From the cell containing the given text, extract its center point as (x, y) coordinate. 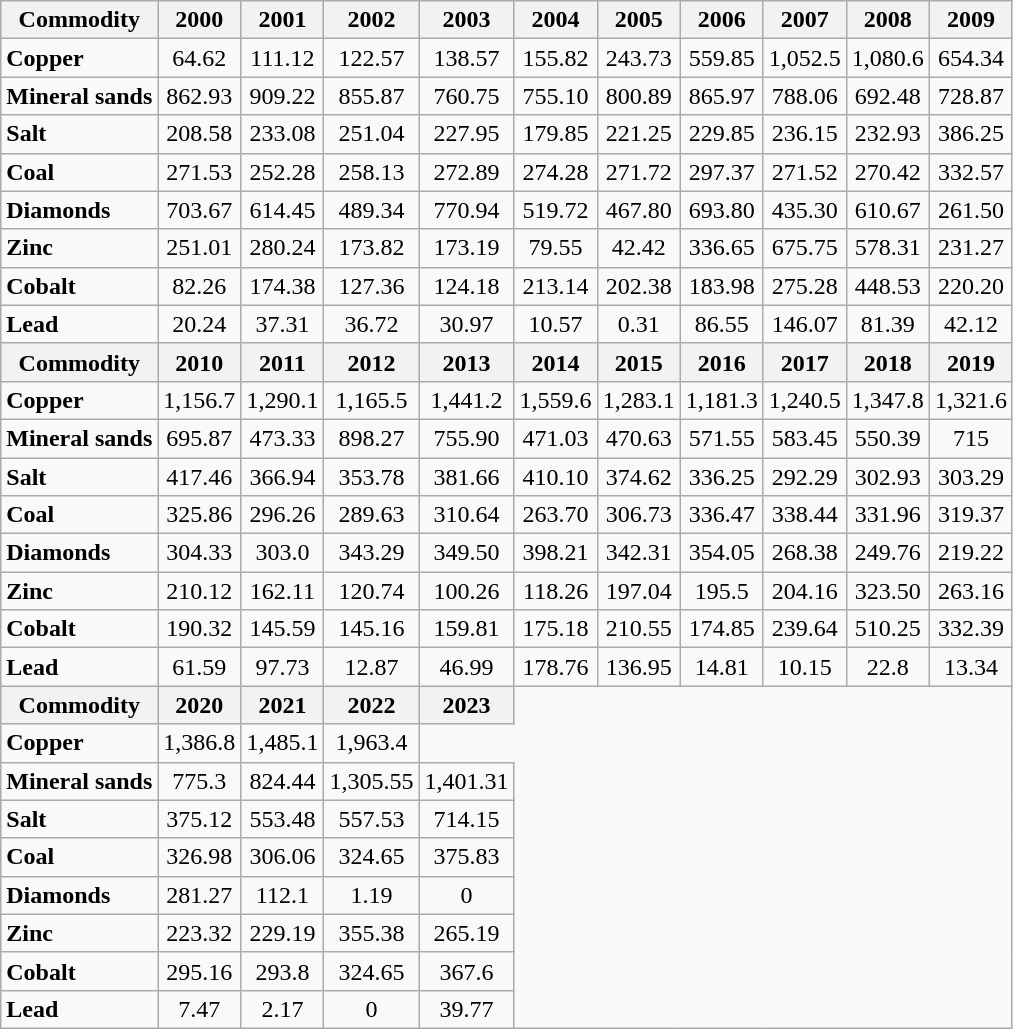
349.50 (466, 553)
326.98 (200, 857)
120.74 (372, 591)
178.76 (556, 667)
692.48 (888, 96)
354.05 (722, 553)
1,240.5 (804, 400)
122.57 (372, 58)
39.77 (466, 1009)
42.12 (970, 324)
271.52 (804, 172)
112.1 (282, 895)
236.15 (804, 134)
229.19 (282, 933)
1,283.1 (638, 400)
138.57 (466, 58)
473.33 (282, 438)
183.98 (722, 286)
336.25 (722, 477)
610.67 (888, 210)
10.57 (556, 324)
252.28 (282, 172)
173.82 (372, 248)
265.19 (466, 933)
303.29 (970, 477)
2016 (722, 362)
280.24 (282, 248)
1,290.1 (282, 400)
292.29 (804, 477)
2019 (970, 362)
1.19 (372, 895)
2015 (638, 362)
2010 (200, 362)
46.99 (466, 667)
86.55 (722, 324)
124.18 (466, 286)
614.45 (282, 210)
1,165.5 (372, 400)
343.29 (372, 553)
146.07 (804, 324)
213.14 (556, 286)
375.12 (200, 819)
111.12 (282, 58)
2004 (556, 20)
1,052.5 (804, 58)
755.10 (556, 96)
275.28 (804, 286)
675.75 (804, 248)
30.97 (466, 324)
770.94 (466, 210)
231.27 (970, 248)
855.87 (372, 96)
654.34 (970, 58)
210.55 (638, 629)
281.27 (200, 895)
306.73 (638, 515)
715 (970, 438)
190.32 (200, 629)
159.81 (466, 629)
61.59 (200, 667)
824.44 (282, 781)
2018 (888, 362)
775.3 (200, 781)
1,080.6 (888, 58)
571.55 (722, 438)
695.87 (200, 438)
173.19 (466, 248)
1,347.8 (888, 400)
2017 (804, 362)
693.80 (722, 210)
174.38 (282, 286)
12.87 (372, 667)
557.53 (372, 819)
760.75 (466, 96)
162.11 (282, 591)
202.38 (638, 286)
118.26 (556, 591)
310.64 (466, 515)
155.82 (556, 58)
583.45 (804, 438)
2023 (466, 705)
195.5 (722, 591)
862.93 (200, 96)
37.31 (282, 324)
2022 (372, 705)
386.25 (970, 134)
304.33 (200, 553)
243.73 (638, 58)
14.81 (722, 667)
435.30 (804, 210)
145.16 (372, 629)
295.16 (200, 971)
374.62 (638, 477)
79.55 (556, 248)
251.04 (372, 134)
510.25 (888, 629)
319.37 (970, 515)
239.64 (804, 629)
865.97 (722, 96)
20.24 (200, 324)
7.47 (200, 1009)
1,963.4 (372, 743)
297.37 (722, 172)
559.85 (722, 58)
36.72 (372, 324)
489.34 (372, 210)
336.47 (722, 515)
229.85 (722, 134)
2007 (804, 20)
271.72 (638, 172)
2003 (466, 20)
375.83 (466, 857)
2006 (722, 20)
366.94 (282, 477)
174.85 (722, 629)
1,386.8 (200, 743)
417.46 (200, 477)
303.0 (282, 553)
127.36 (372, 286)
898.27 (372, 438)
467.80 (638, 210)
331.96 (888, 515)
2001 (282, 20)
0.31 (638, 324)
82.26 (200, 286)
302.93 (888, 477)
208.58 (200, 134)
519.72 (556, 210)
1,485.1 (282, 743)
909.22 (282, 96)
175.18 (556, 629)
755.90 (466, 438)
1,441.2 (466, 400)
2014 (556, 362)
268.38 (804, 553)
263.16 (970, 591)
42.42 (638, 248)
2021 (282, 705)
1,401.31 (466, 781)
1,305.55 (372, 781)
145.59 (282, 629)
448.53 (888, 286)
332.39 (970, 629)
342.31 (638, 553)
97.73 (282, 667)
263.70 (556, 515)
325.86 (200, 515)
296.26 (282, 515)
398.21 (556, 553)
338.44 (804, 515)
270.42 (888, 172)
271.53 (200, 172)
274.28 (556, 172)
550.39 (888, 438)
410.10 (556, 477)
1,181.3 (722, 400)
2008 (888, 20)
10.15 (804, 667)
578.31 (888, 248)
2012 (372, 362)
289.63 (372, 515)
353.78 (372, 477)
204.16 (804, 591)
22.8 (888, 667)
221.25 (638, 134)
470.63 (638, 438)
179.85 (556, 134)
227.95 (466, 134)
2.17 (282, 1009)
197.04 (638, 591)
2002 (372, 20)
1,156.7 (200, 400)
703.67 (200, 210)
336.65 (722, 248)
2009 (970, 20)
293.8 (282, 971)
800.89 (638, 96)
272.89 (466, 172)
1,559.6 (556, 400)
553.48 (282, 819)
2011 (282, 362)
219.22 (970, 553)
2020 (200, 705)
323.50 (888, 591)
81.39 (888, 324)
13.34 (970, 667)
100.26 (466, 591)
728.87 (970, 96)
251.01 (200, 248)
258.13 (372, 172)
2013 (466, 362)
1,321.6 (970, 400)
355.38 (372, 933)
220.20 (970, 286)
233.08 (282, 134)
381.66 (466, 477)
64.62 (200, 58)
136.95 (638, 667)
2005 (638, 20)
306.06 (282, 857)
2000 (200, 20)
367.6 (466, 971)
471.03 (556, 438)
223.32 (200, 933)
249.76 (888, 553)
232.93 (888, 134)
261.50 (970, 210)
332.57 (970, 172)
210.12 (200, 591)
788.06 (804, 96)
714.15 (466, 819)
